Find where the given text appears and provide that cell's center as (X, Y) coordinate. 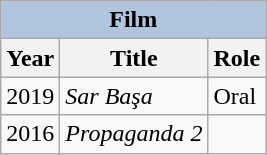
2016 (30, 134)
2019 (30, 96)
Oral (237, 96)
Role (237, 58)
Sar Başa (134, 96)
Film (134, 20)
Year (30, 58)
Title (134, 58)
Propaganda 2 (134, 134)
